For the text-containing cell, return its midpoint in [x, y] coordinate format. 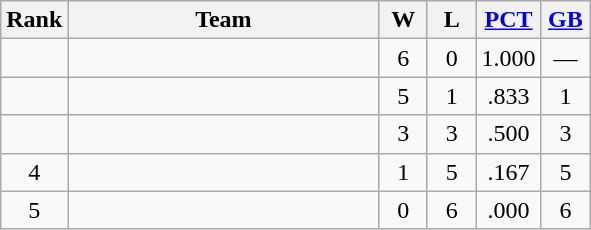
Rank [34, 20]
4 [34, 172]
L [452, 20]
W [404, 20]
Team [224, 20]
.833 [508, 96]
PCT [508, 20]
1.000 [508, 58]
.000 [508, 210]
.167 [508, 172]
.500 [508, 134]
— [566, 58]
GB [566, 20]
